Identify which cell holds the provided text, then report its [x, y] central coordinate. 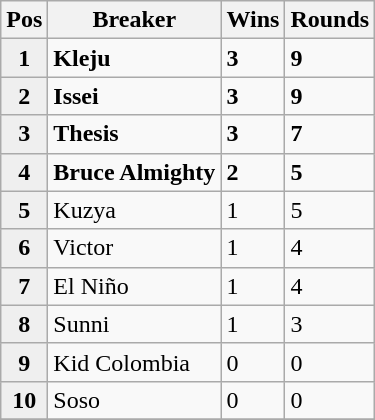
Breaker [134, 20]
6 [24, 248]
Thesis [134, 134]
Soso [134, 400]
Kid Colombia [134, 362]
Sunni [134, 324]
Kuzya [134, 210]
10 [24, 400]
Kleju [134, 58]
Bruce Almighty [134, 172]
Issei [134, 96]
Pos [24, 20]
8 [24, 324]
El Niño [134, 286]
Wins [253, 20]
Rounds [330, 20]
Victor [134, 248]
